From the cell containing the given text, extract its center point as [x, y] coordinate. 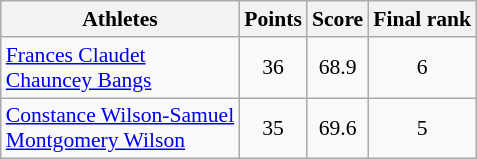
Score [338, 19]
6 [422, 68]
68.9 [338, 68]
Points [273, 19]
Final rank [422, 19]
Athletes [120, 19]
Constance Wilson-SamuelMontgomery Wilson [120, 128]
5 [422, 128]
35 [273, 128]
69.6 [338, 128]
36 [273, 68]
Frances ClaudetChauncey Bangs [120, 68]
